Pinpoint the cell where the given text exists, returning its (x, y) midpoint coordinate. 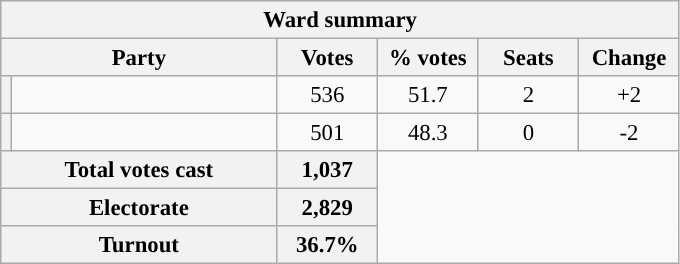
Change (630, 58)
Ward summary (340, 20)
Seats (528, 58)
Electorate (139, 208)
501 (328, 133)
-2 (630, 133)
536 (328, 95)
2 (528, 95)
36.7% (328, 245)
Turnout (139, 245)
2,829 (328, 208)
% votes (428, 58)
Party (139, 58)
Votes (328, 58)
0 (528, 133)
+2 (630, 95)
1,037 (328, 170)
51.7 (428, 95)
48.3 (428, 133)
Total votes cast (139, 170)
